Detect which cell encompasses the target text, then output its [x, y] center coordinate. 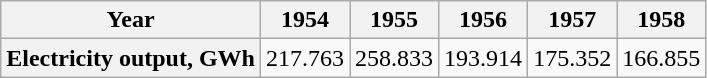
1956 [484, 20]
1954 [304, 20]
166.855 [662, 58]
Electricity output, GWh [131, 58]
193.914 [484, 58]
1958 [662, 20]
Year [131, 20]
217.763 [304, 58]
1957 [572, 20]
1955 [394, 20]
258.833 [394, 58]
175.352 [572, 58]
